From the cell containing the given text, extract its center point as (x, y) coordinate. 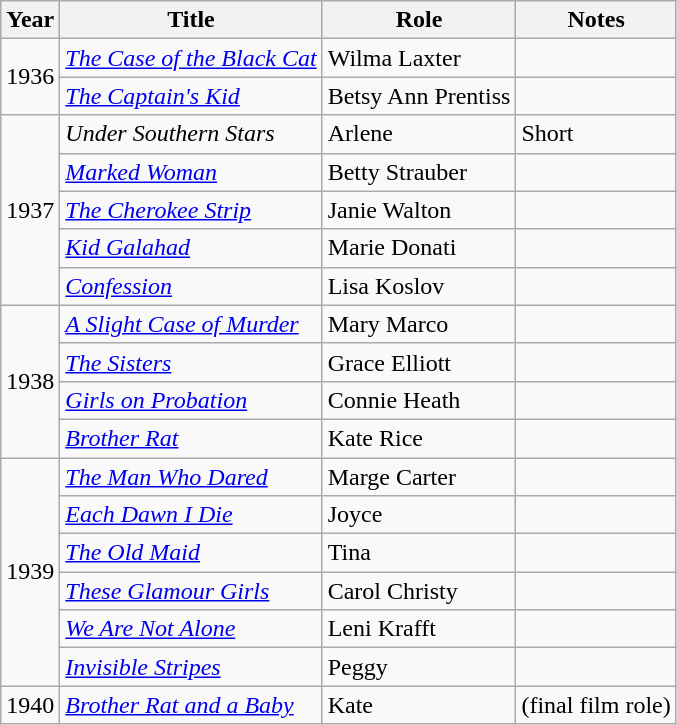
Girls on Probation (191, 400)
Betty Strauber (419, 172)
Brother Rat (191, 438)
The Case of the Black Cat (191, 58)
Carol Christy (419, 591)
Mary Marco (419, 324)
The Captain's Kid (191, 96)
1939 (30, 572)
A Slight Case of Murder (191, 324)
We Are Not Alone (191, 629)
Marked Woman (191, 172)
Lisa Koslov (419, 286)
Grace Elliott (419, 362)
Brother Rat and a Baby (191, 705)
Marie Donati (419, 248)
1937 (30, 210)
Under Southern Stars (191, 134)
Tina (419, 553)
Marge Carter (419, 477)
Kate Rice (419, 438)
The Sisters (191, 362)
Kid Galahad (191, 248)
Role (419, 20)
Notes (596, 20)
1936 (30, 77)
(final film role) (596, 705)
Leni Krafft (419, 629)
Year (30, 20)
Invisible Stripes (191, 667)
1940 (30, 705)
Each Dawn I Die (191, 515)
Joyce (419, 515)
Kate (419, 705)
Betsy Ann Prentiss (419, 96)
Peggy (419, 667)
The Man Who Dared (191, 477)
Wilma Laxter (419, 58)
Confession (191, 286)
Title (191, 20)
Janie Walton (419, 210)
Arlene (419, 134)
The Cherokee Strip (191, 210)
Connie Heath (419, 400)
1938 (30, 381)
These Glamour Girls (191, 591)
Short (596, 134)
The Old Maid (191, 553)
